Scan for the cell matching the given text and deliver its [x, y] coordinate at center. 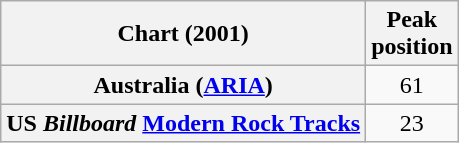
23 [412, 123]
Peakposition [412, 34]
Chart (2001) [184, 34]
US Billboard Modern Rock Tracks [184, 123]
61 [412, 85]
Australia (ARIA) [184, 85]
